Return [X, Y] of the center of cell containing provided text 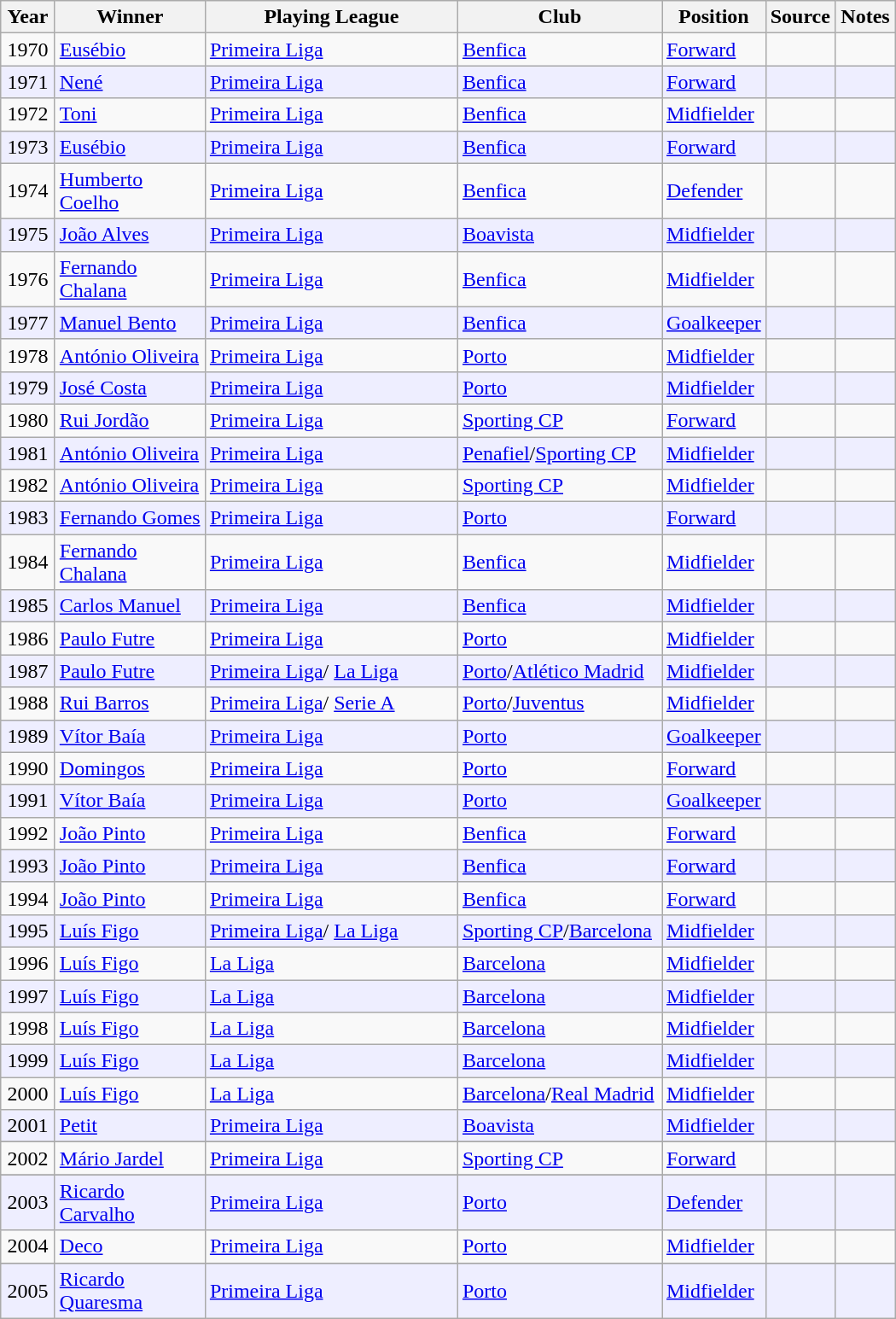
Notes [865, 17]
1985 [28, 606]
1988 [28, 703]
Penafiel/Sporting CP [560, 453]
Porto/Atlético Madrid [560, 671]
1995 [28, 931]
Source [800, 17]
1987 [28, 671]
1982 [28, 486]
1974 [28, 191]
Carlos Manuel [130, 606]
Fernando Gomes [130, 518]
1989 [28, 736]
Winner [130, 17]
1990 [28, 768]
1976 [28, 278]
1980 [28, 420]
1998 [28, 1029]
2004 [28, 1246]
1971 [28, 82]
2003 [28, 1202]
Sporting CP/Barcelona [560, 931]
Position [714, 17]
1970 [28, 50]
Ricardo Quaresma [130, 1291]
1986 [28, 639]
Ricardo Carvalho [130, 1202]
1975 [28, 235]
1991 [28, 801]
1979 [28, 388]
Barcelona/Real Madrid [560, 1094]
Rui Barros [130, 703]
1997 [28, 996]
2000 [28, 1094]
Humberto Coelho [130, 191]
Domingos [130, 768]
1984 [28, 562]
2005 [28, 1291]
Porto/Juventus [560, 703]
Mário Jardel [130, 1159]
João Alves [130, 235]
Deco [130, 1246]
Club [560, 17]
1981 [28, 453]
1999 [28, 1061]
1992 [28, 833]
Year [28, 17]
Toni [130, 114]
José Costa [130, 388]
2002 [28, 1159]
1994 [28, 898]
1972 [28, 114]
Rui Jordão [130, 420]
1996 [28, 963]
2001 [28, 1126]
Manuel Bento [130, 323]
1973 [28, 147]
Playing League [331, 17]
Petit [130, 1126]
1977 [28, 323]
1978 [28, 355]
Nené [130, 82]
Primeira Liga/ Serie A [331, 703]
1983 [28, 518]
1993 [28, 866]
